Return (X, Y) of the center of cell containing provided text 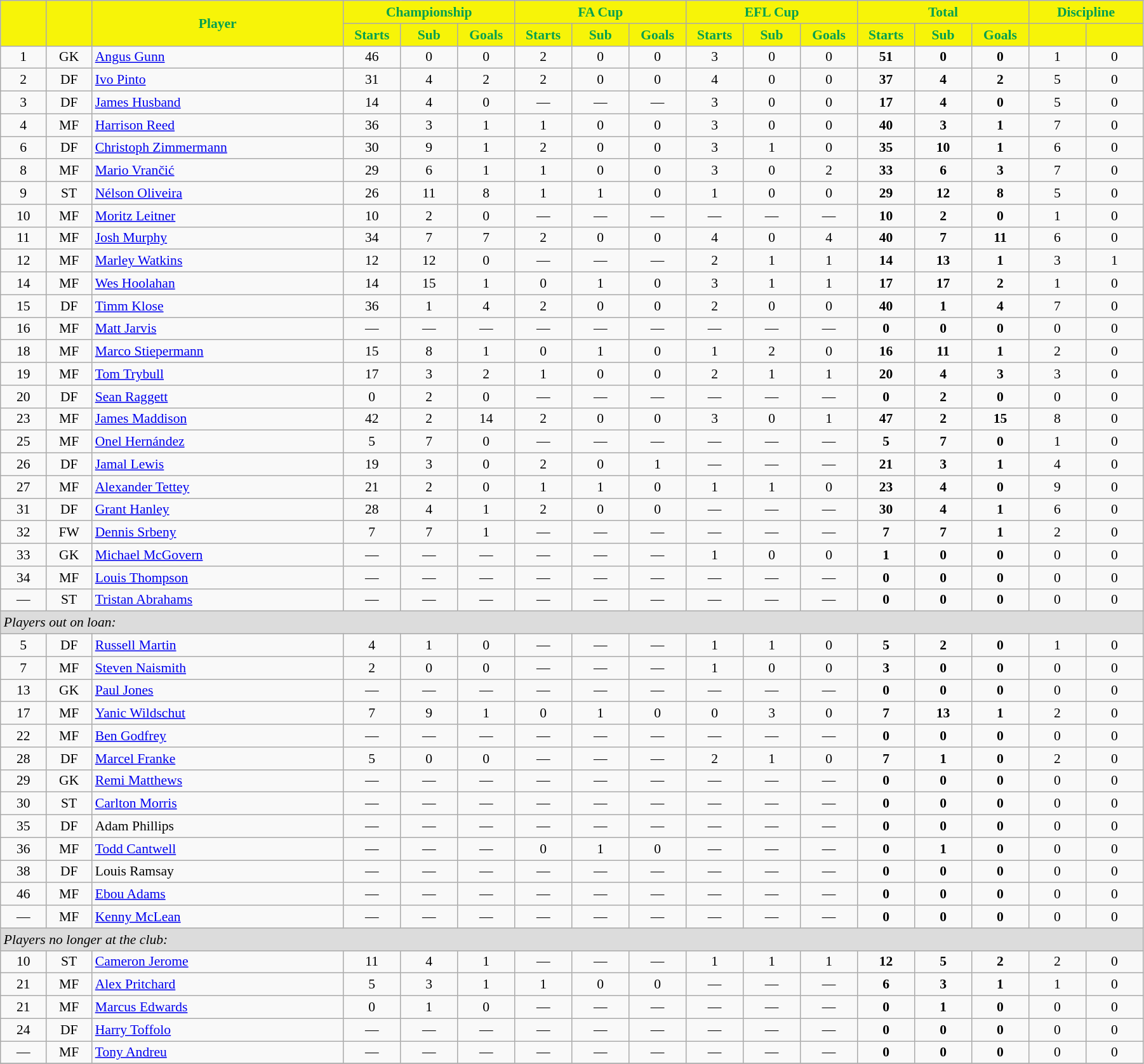
FW (69, 533)
Tony Andreu (218, 1053)
Louis Ramsay (218, 872)
Marcus Edwards (218, 1007)
Tristan Abrahams (218, 600)
Alexander Tettey (218, 487)
FA Cup (601, 12)
EFL Cup (772, 12)
Player (218, 23)
18 (23, 352)
Timm Klose (218, 306)
Moritz Leitner (218, 216)
Paul Jones (218, 691)
Kenny McLean (218, 917)
Angus Gunn (218, 57)
Mario Vrančić (218, 171)
51 (886, 57)
Harry Toffolo (218, 1030)
Matt Jarvis (218, 329)
Russell Martin (218, 646)
Tom Trybull (218, 374)
Ben Godfrey (218, 736)
Steven Naismith (218, 668)
Cameron Jerome (218, 962)
Grant Hanley (218, 510)
42 (372, 419)
Championship (429, 12)
Yanic Wildschut (218, 714)
Adam Phillips (218, 827)
Alex Pritchard (218, 985)
Michael McGovern (218, 555)
Carlton Morris (218, 804)
Harrison Reed (218, 125)
Dennis Srbeny (218, 533)
32 (23, 533)
Nélson Oliveira (218, 193)
Jamal Lewis (218, 465)
Remi Matthews (218, 781)
27 (23, 487)
25 (23, 442)
Discipline (1086, 12)
Ivo Pinto (218, 80)
Onel Hernández (218, 442)
Ebou Adams (218, 894)
Todd Cantwell (218, 849)
Marco Stiepermann (218, 352)
Players no longer at the club: (572, 940)
24 (23, 1030)
Wes Hoolahan (218, 284)
Marley Watkins (218, 261)
Louis Thompson (218, 578)
Josh Murphy (218, 238)
Sean Raggett (218, 397)
Christoph Zimmermann (218, 148)
47 (886, 419)
Total (943, 12)
22 (23, 736)
James Maddison (218, 419)
Marcel Franke (218, 759)
38 (23, 872)
Players out on loan: (572, 623)
37 (886, 80)
James Husband (218, 103)
